Scan for the cell matching the given text and deliver its (x, y) coordinate at center. 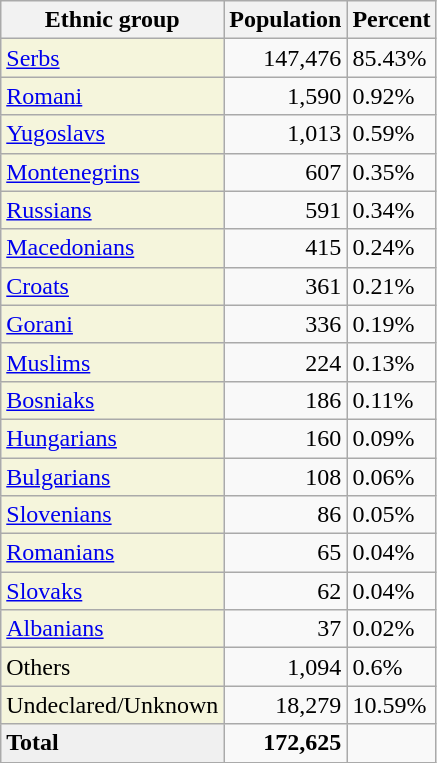
224 (286, 362)
1,094 (286, 667)
0.24% (392, 248)
Macedonians (112, 248)
0.34% (392, 210)
18,279 (286, 705)
Romani (112, 96)
Percent (392, 20)
0.11% (392, 400)
186 (286, 400)
37 (286, 629)
Montenegrins (112, 172)
Serbs (112, 58)
0.92% (392, 96)
1,013 (286, 134)
Slovaks (112, 591)
0.09% (392, 438)
0.06% (392, 477)
160 (286, 438)
Bulgarians (112, 477)
361 (286, 286)
Romanians (112, 553)
Russians (112, 210)
Hungarians (112, 438)
Undeclared/Unknown (112, 705)
415 (286, 248)
Muslims (112, 362)
607 (286, 172)
10.59% (392, 705)
0.6% (392, 667)
Total (112, 743)
0.02% (392, 629)
85.43% (392, 58)
0.13% (392, 362)
62 (286, 591)
Ethnic group (112, 20)
0.59% (392, 134)
Croats (112, 286)
86 (286, 515)
Yugoslavs (112, 134)
65 (286, 553)
591 (286, 210)
Albanians (112, 629)
108 (286, 477)
172,625 (286, 743)
1,590 (286, 96)
336 (286, 324)
Slovenians (112, 515)
Others (112, 667)
147,476 (286, 58)
0.19% (392, 324)
Bosniaks (112, 400)
0.05% (392, 515)
Gorani (112, 324)
Population (286, 20)
0.35% (392, 172)
0.21% (392, 286)
